Find where the given text appears and provide that cell's center as [X, Y] coordinate. 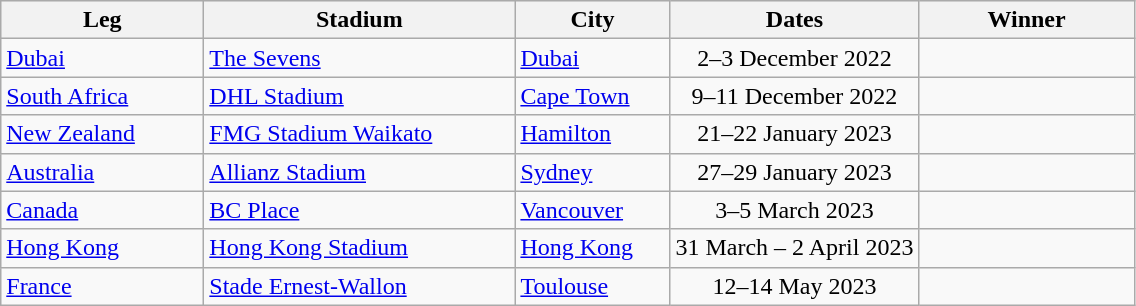
21–22 January 2023 [794, 134]
BC Place [360, 210]
South Africa [102, 96]
9–11 December 2022 [794, 96]
The Sevens [360, 58]
Canada [102, 210]
Leg [102, 20]
3–5 March 2023 [794, 210]
Cape Town [592, 96]
Sydney [592, 172]
Stade Ernest-Wallon [360, 286]
Winner [1026, 20]
Stadium [360, 20]
FMG Stadium Waikato [360, 134]
Toulouse [592, 286]
France [102, 286]
12–14 May 2023 [794, 286]
Hamilton [592, 134]
Vancouver [592, 210]
27–29 January 2023 [794, 172]
DHL Stadium [360, 96]
Allianz Stadium [360, 172]
2–3 December 2022 [794, 58]
31 March – 2 April 2023 [794, 248]
Dates [794, 20]
Hong Kong Stadium [360, 248]
City [592, 20]
Australia [102, 172]
New Zealand [102, 134]
